From the cell containing the given text, extract its center point as (X, Y) coordinate. 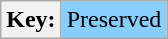
Key: (31, 20)
Preserved (114, 20)
